Return the [x, y] coordinate for the center point of the cell that contains the specified text.  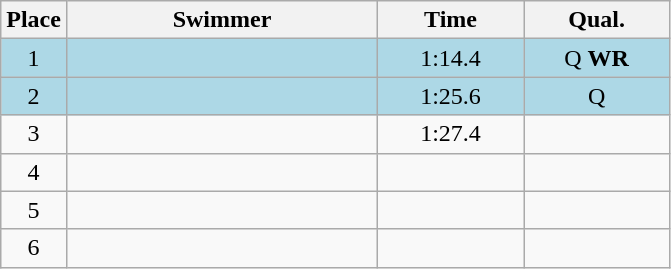
2 [34, 96]
1 [34, 58]
Place [34, 20]
1:27.4 [451, 134]
3 [34, 134]
5 [34, 210]
1:14.4 [451, 58]
Qual. [597, 20]
Time [451, 20]
1:25.6 [451, 96]
4 [34, 172]
Q WR [597, 58]
Q [597, 96]
6 [34, 248]
Swimmer [222, 20]
